From the cell containing the given text, extract its center point as [X, Y] coordinate. 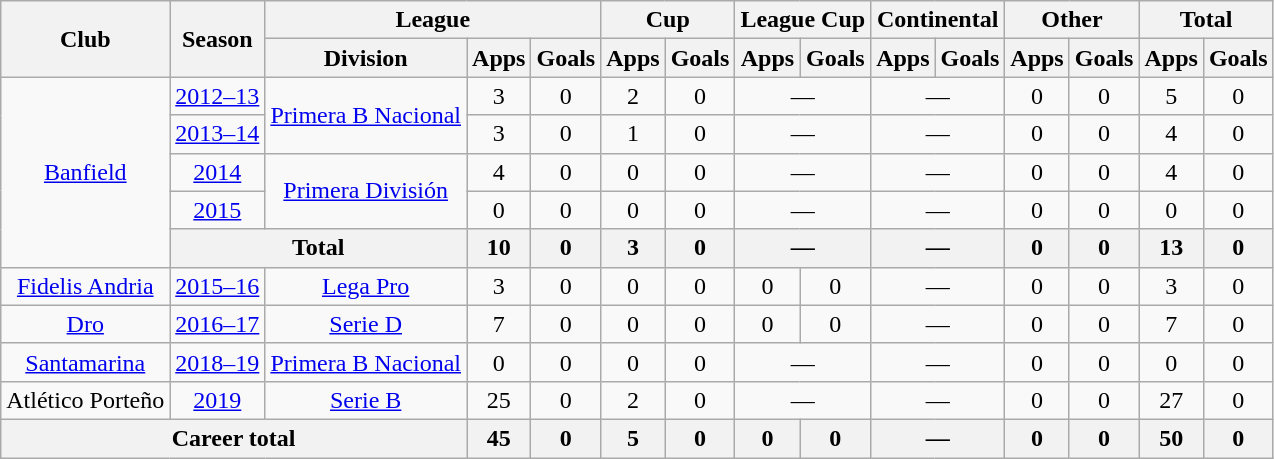
League Cup [803, 20]
League [433, 20]
1 [633, 134]
Club [86, 39]
27 [1171, 400]
2018–19 [218, 362]
50 [1171, 438]
Cup [668, 20]
45 [499, 438]
Serie D [366, 324]
2012–13 [218, 96]
2015 [218, 210]
Division [366, 58]
2014 [218, 172]
Atlético Porteño [86, 400]
2016–17 [218, 324]
Dro [86, 324]
2015–16 [218, 286]
2019 [218, 400]
Banfield [86, 172]
Primera División [366, 191]
Career total [234, 438]
2013–14 [218, 134]
13 [1171, 248]
Season [218, 39]
10 [499, 248]
Continental [938, 20]
Fidelis Andria [86, 286]
Lega Pro [366, 286]
Serie B [366, 400]
Other [1072, 20]
Santamarina [86, 362]
25 [499, 400]
